Determine the [x, y] coordinate at the center of the cell enclosing the given text.  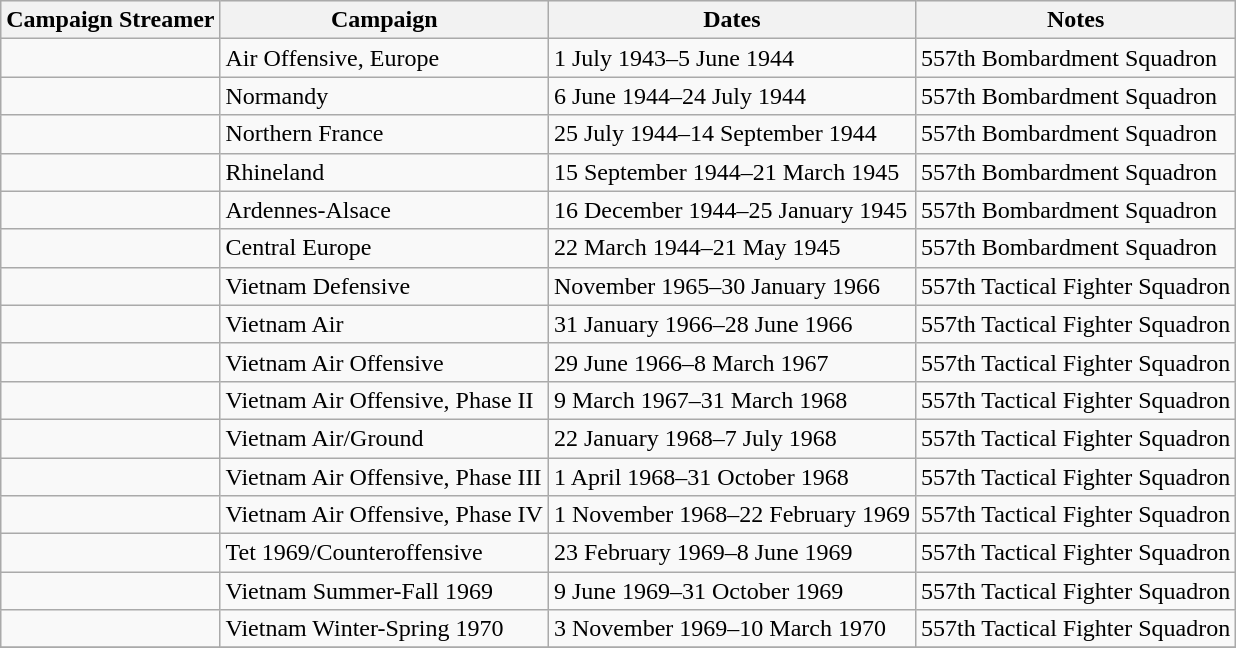
Vietnam Air Offensive [384, 362]
22 March 1944–21 May 1945 [732, 248]
Campaign Streamer [110, 20]
Notes [1075, 20]
Vietnam Defensive [384, 286]
3 November 1969–10 March 1970 [732, 629]
November 1965–30 January 1966 [732, 286]
Vietnam Summer-Fall 1969 [384, 591]
Northern France [384, 134]
Vietnam Winter-Spring 1970 [384, 629]
Rhineland [384, 172]
16 December 1944–25 January 1945 [732, 210]
Central Europe [384, 248]
15 September 1944–21 March 1945 [732, 172]
1 April 1968–31 October 1968 [732, 477]
Air Offensive, Europe [384, 58]
1 July 1943–5 June 1944 [732, 58]
Vietnam Air Offensive, Phase III [384, 477]
Campaign [384, 20]
Ardennes-Alsace [384, 210]
23 February 1969–8 June 1969 [732, 553]
Normandy [384, 96]
Vietnam Air Offensive, Phase IV [384, 515]
Vietnam Air/Ground [384, 438]
1 November 1968–22 February 1969 [732, 515]
25 July 1944–14 September 1944 [732, 134]
6 June 1944–24 July 1944 [732, 96]
Vietnam Air [384, 324]
31 January 1966–28 June 1966 [732, 324]
9 March 1967–31 March 1968 [732, 400]
Dates [732, 20]
Vietnam Air Offensive, Phase II [384, 400]
Tet 1969/Counteroffensive [384, 553]
22 January 1968–7 July 1968 [732, 438]
29 June 1966–8 March 1967 [732, 362]
9 June 1969–31 October 1969 [732, 591]
